Identify which cell holds the provided text, then report its [X, Y] central coordinate. 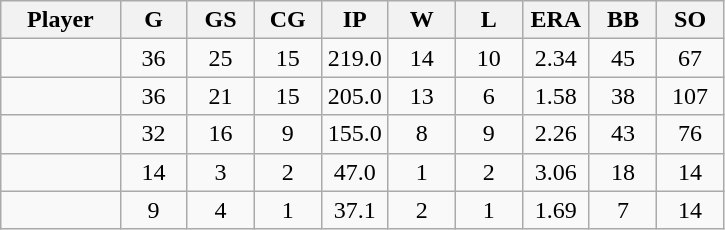
32 [154, 134]
76 [690, 134]
107 [690, 96]
3.06 [556, 172]
SO [690, 20]
155.0 [354, 134]
W [422, 20]
205.0 [354, 96]
219.0 [354, 58]
7 [622, 210]
21 [220, 96]
L [488, 20]
IP [354, 20]
ERA [556, 20]
25 [220, 58]
45 [622, 58]
13 [422, 96]
2.34 [556, 58]
3 [220, 172]
BB [622, 20]
8 [422, 134]
4 [220, 210]
16 [220, 134]
10 [488, 58]
G [154, 20]
CG [288, 20]
1.69 [556, 210]
6 [488, 96]
Player [60, 20]
43 [622, 134]
2.26 [556, 134]
1.58 [556, 96]
67 [690, 58]
47.0 [354, 172]
37.1 [354, 210]
18 [622, 172]
38 [622, 96]
GS [220, 20]
